Capture the cell that displays the provided text and extract its (x, y) central coordinate. 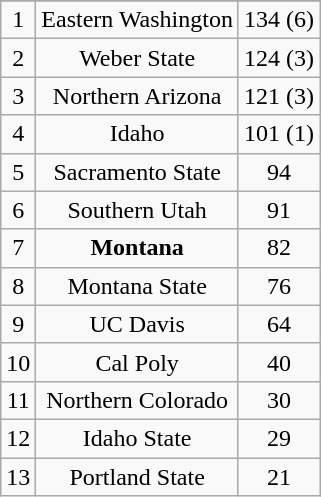
7 (18, 248)
9 (18, 324)
Northern Colorado (138, 400)
30 (278, 400)
121 (3) (278, 96)
5 (18, 172)
Idaho (138, 134)
124 (3) (278, 58)
Sacramento State (138, 172)
Eastern Washington (138, 20)
134 (6) (278, 20)
101 (1) (278, 134)
76 (278, 286)
64 (278, 324)
Portland State (138, 477)
11 (18, 400)
94 (278, 172)
10 (18, 362)
Weber State (138, 58)
Cal Poly (138, 362)
40 (278, 362)
8 (18, 286)
2 (18, 58)
13 (18, 477)
82 (278, 248)
29 (278, 438)
4 (18, 134)
Montana State (138, 286)
21 (278, 477)
Montana (138, 248)
12 (18, 438)
91 (278, 210)
3 (18, 96)
Northern Arizona (138, 96)
Idaho State (138, 438)
1 (18, 20)
UC Davis (138, 324)
Southern Utah (138, 210)
6 (18, 210)
